Detect which cell encompasses the target text, then output its (x, y) center coordinate. 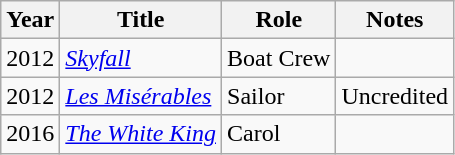
Year (30, 20)
Title (141, 20)
Role (279, 20)
Skyfall (141, 58)
The White King (141, 134)
Notes (395, 20)
Carol (279, 134)
Sailor (279, 96)
2016 (30, 134)
Les Misérables (141, 96)
Boat Crew (279, 58)
Uncredited (395, 96)
